Scan for the cell matching the given text and deliver its [X, Y] coordinate at center. 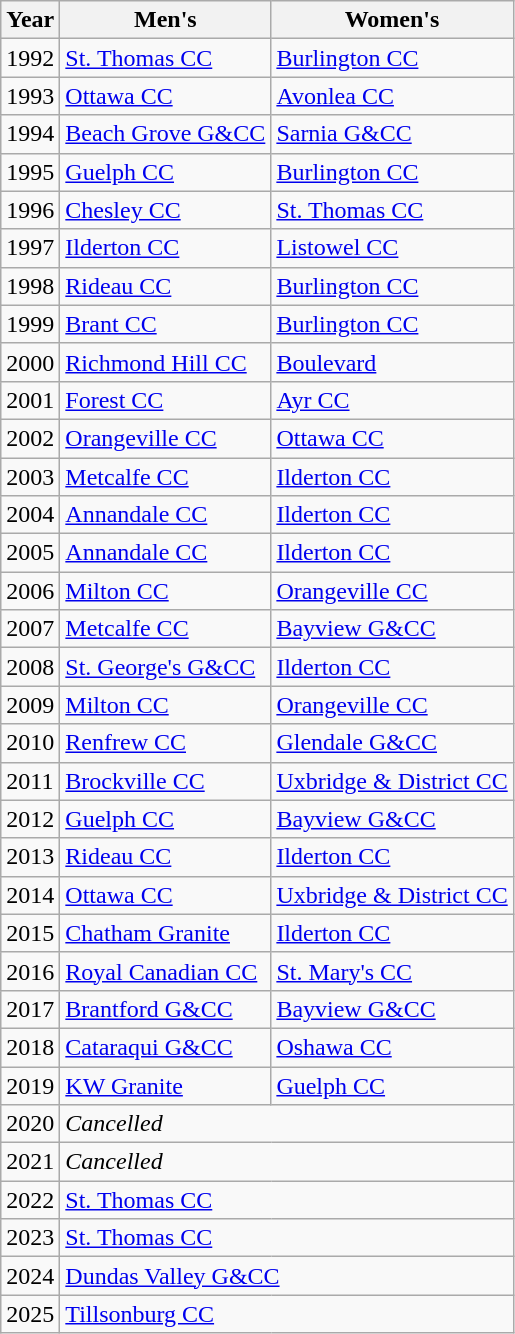
Dundas Valley G&CC [286, 1276]
1997 [30, 248]
2007 [30, 629]
2004 [30, 515]
2015 [30, 933]
Forest CC [166, 400]
St. Mary's CC [392, 971]
Chatham Granite [166, 933]
Renfrew CC [166, 743]
Cataraqui G&CC [166, 1047]
1993 [30, 96]
1998 [30, 286]
Glendale G&CC [392, 743]
2024 [30, 1276]
1996 [30, 210]
Women's [392, 20]
Richmond Hill CC [166, 362]
Men's [166, 20]
2011 [30, 781]
2006 [30, 591]
2021 [30, 1162]
2022 [30, 1200]
2009 [30, 705]
2025 [30, 1314]
2023 [30, 1238]
2013 [30, 857]
2019 [30, 1085]
KW Granite [166, 1085]
1999 [30, 324]
Beach Grove G&CC [166, 134]
Oshawa CC [392, 1047]
Boulevard [392, 362]
1992 [30, 58]
2017 [30, 1009]
2008 [30, 667]
Sarnia G&CC [392, 134]
2010 [30, 743]
1995 [30, 172]
2016 [30, 971]
1994 [30, 134]
Ayr CC [392, 400]
Year [30, 20]
2014 [30, 895]
Royal Canadian CC [166, 971]
2018 [30, 1047]
St. George's G&CC [166, 667]
Tillsonburg CC [286, 1314]
Brant CC [166, 324]
Brockville CC [166, 781]
2002 [30, 438]
2005 [30, 553]
Chesley CC [166, 210]
Avonlea CC [392, 96]
2003 [30, 477]
2000 [30, 362]
Brantford G&CC [166, 1009]
2020 [30, 1124]
Listowel CC [392, 248]
2001 [30, 400]
2012 [30, 819]
